Extract the (x, y) coordinate from the center of the cell holding the provided text.  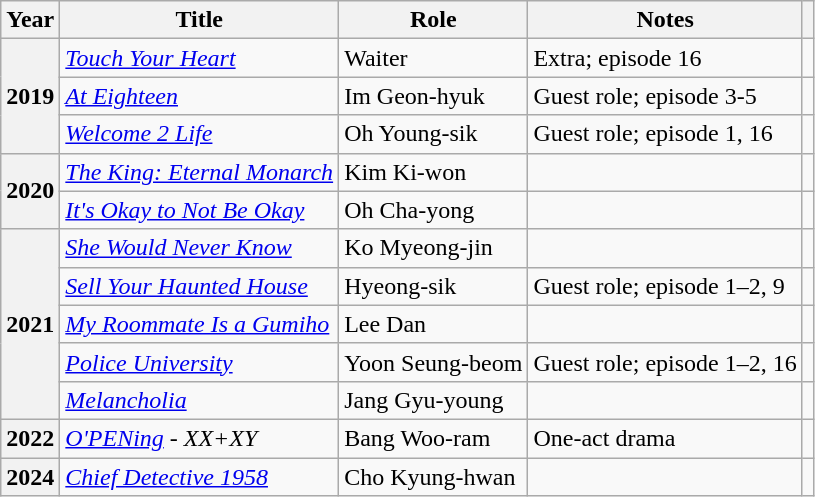
Guest role; episode 1–2, 16 (665, 362)
Waiter (434, 58)
Touch Your Heart (200, 58)
Guest role; episode 3-5 (665, 96)
My Roommate Is a Gumiho (200, 324)
Hyeong-sik (434, 286)
Jang Gyu-young (434, 400)
O'PENing - XX+XY (200, 438)
Melancholia (200, 400)
Yoon Seung-beom (434, 362)
Sell Your Haunted House (200, 286)
Guest role; episode 1–2, 9 (665, 286)
Welcome 2 Life (200, 134)
2022 (30, 438)
Lee Dan (434, 324)
Im Geon-hyuk (434, 96)
Bang Woo-ram (434, 438)
2021 (30, 324)
Chief Detective 1958 (200, 477)
Year (30, 20)
Notes (665, 20)
Role (434, 20)
Title (200, 20)
It's Okay to Not Be Okay (200, 210)
Oh Cha-yong (434, 210)
Ko Myeong-jin (434, 248)
Kim Ki-won (434, 172)
The King: Eternal Monarch (200, 172)
2024 (30, 477)
Police University (200, 362)
At Eighteen (200, 96)
2020 (30, 191)
2019 (30, 96)
Guest role; episode 1, 16 (665, 134)
One-act drama (665, 438)
Cho Kyung-hwan (434, 477)
She Would Never Know (200, 248)
Oh Young-sik (434, 134)
Extra; episode 16 (665, 58)
